Identify which cell holds the provided text, then report its (x, y) central coordinate. 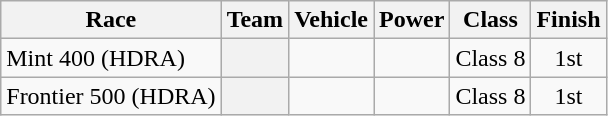
Team (255, 20)
Finish (568, 20)
Frontier 500 (HDRA) (111, 96)
Mint 400 (HDRA) (111, 58)
Race (111, 20)
Class (490, 20)
Vehicle (332, 20)
Power (412, 20)
